Find where the given text appears and provide that cell's center as [x, y] coordinate. 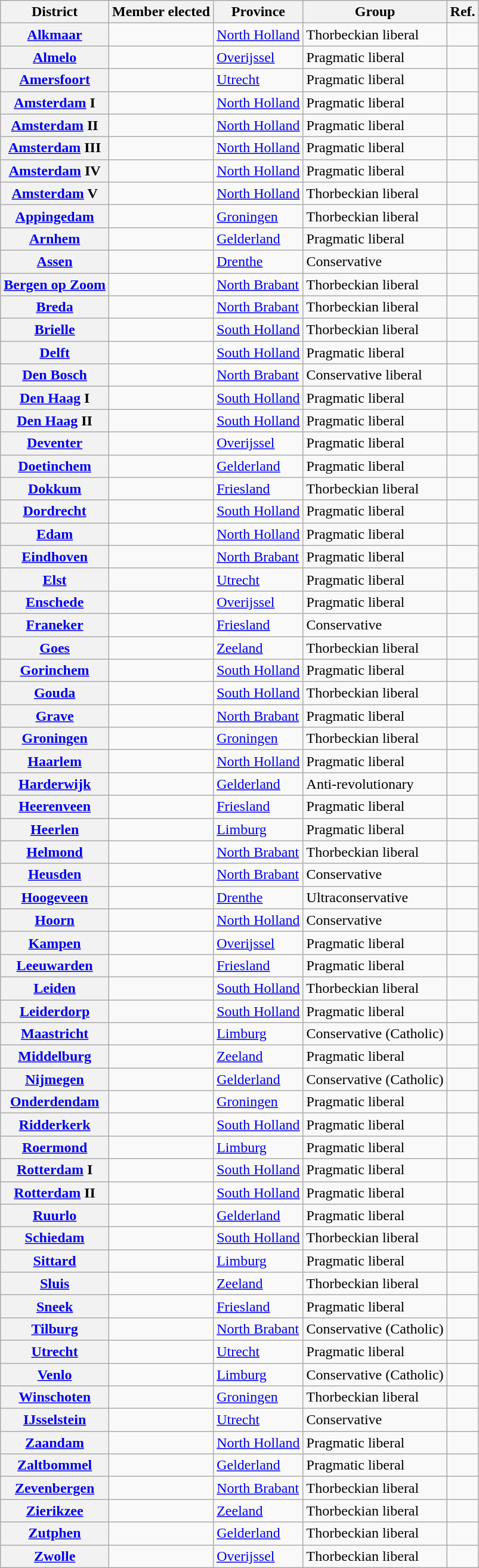
Almelo [55, 57]
Alkmaar [55, 35]
Arnhem [55, 239]
Breda [55, 307]
Gouda [55, 693]
IJsselstein [55, 1420]
Rotterdam II [55, 1193]
Sittard [55, 1261]
Winschoten [55, 1397]
Appingedam [55, 216]
District [55, 12]
Edam [55, 534]
Amsterdam II [55, 125]
Group [375, 12]
Harderwijk [55, 784]
Middelburg [55, 1057]
Doetinchem [55, 466]
Brielle [55, 330]
Ultraconservative [375, 897]
Rotterdam I [55, 1170]
Helmond [55, 852]
Schiedam [55, 1238]
Roermond [55, 1147]
Leiderdorp [55, 1011]
Nijmegen [55, 1079]
Zwolle [55, 1556]
Enschede [55, 602]
Zevenbergen [55, 1488]
Ref. [463, 12]
Heerenveen [55, 807]
Member elected [161, 12]
Zutphen [55, 1533]
Sneek [55, 1306]
Den Haag I [55, 398]
Grave [55, 716]
Heusden [55, 875]
Elst [55, 579]
Den Haag II [55, 421]
Heerlen [55, 829]
Amsterdam IV [55, 171]
Franeker [55, 625]
Amsterdam III [55, 148]
Conservative liberal [375, 375]
Zaandam [55, 1443]
Sluis [55, 1283]
Assen [55, 261]
Zierikzee [55, 1511]
Deventer [55, 443]
Onderdendam [55, 1102]
Kampen [55, 943]
Anti-revolutionary [375, 784]
Amsterdam V [55, 193]
Zaltbommel [55, 1465]
Dordrecht [55, 511]
Tilburg [55, 1329]
Leeuwarden [55, 965]
Dokkum [55, 489]
Eindhoven [55, 557]
Maastricht [55, 1034]
Leiden [55, 988]
Den Bosch [55, 375]
Gorinchem [55, 671]
Hoorn [55, 920]
Bergen op Zoom [55, 285]
Delft [55, 353]
Hoogeveen [55, 897]
Goes [55, 647]
Province [258, 12]
Amsterdam I [55, 103]
Venlo [55, 1374]
Amersfoort [55, 80]
Ridderkerk [55, 1125]
Haarlem [55, 761]
Ruurlo [55, 1215]
